Identify which cell holds the provided text, then report its [X, Y] central coordinate. 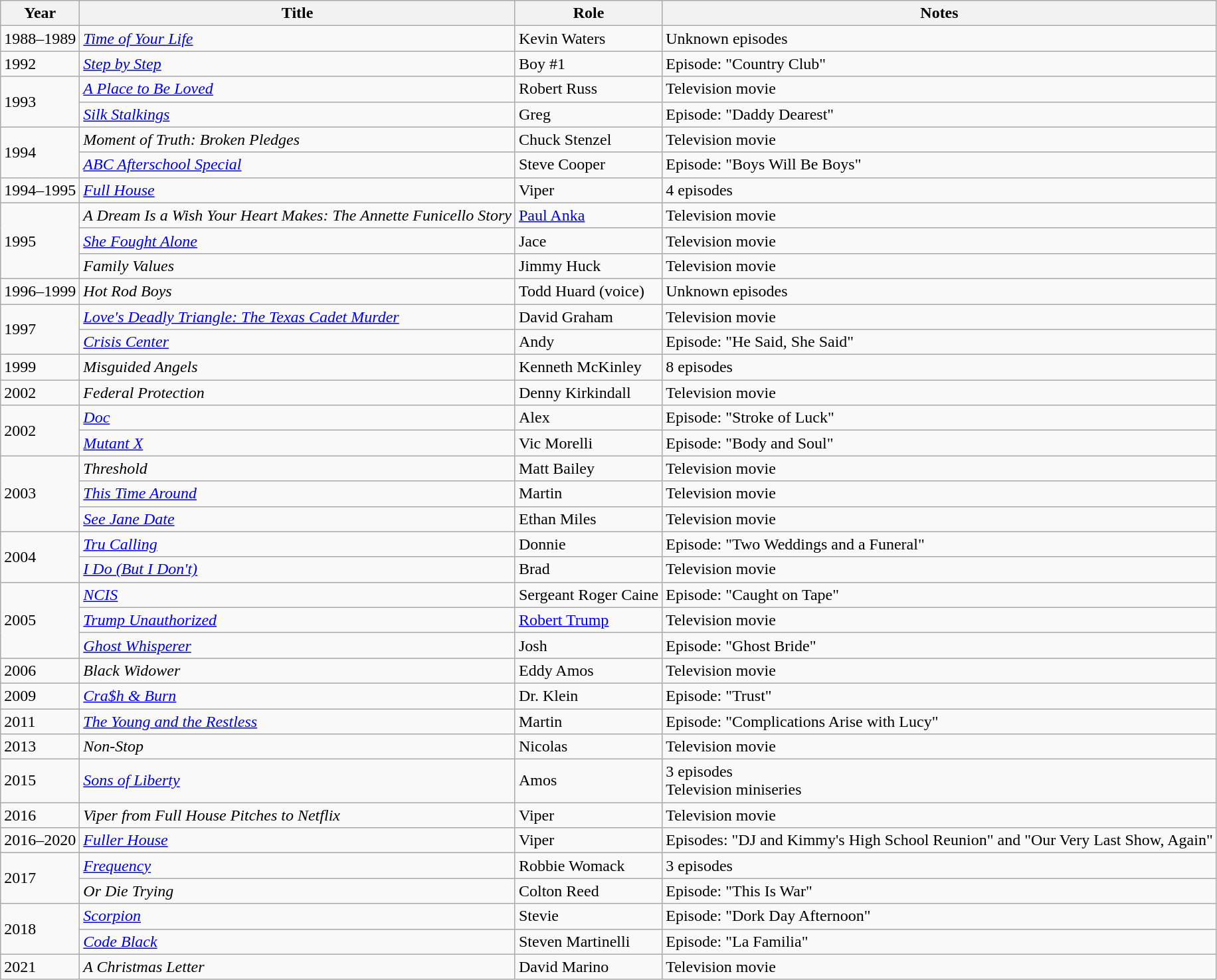
Frequency [298, 866]
1992 [40, 64]
Eddy Amos [589, 670]
1996–1999 [40, 291]
Amos [589, 781]
Cra$h & Burn [298, 696]
Sergeant Roger Caine [589, 595]
2004 [40, 557]
Episode: "Caught on Tape" [939, 595]
Stevie [589, 916]
Kevin Waters [589, 39]
Threshold [298, 468]
A Christmas Letter [298, 967]
Robbie Womack [589, 866]
Moment of Truth: Broken Pledges [298, 140]
Todd Huard (voice) [589, 291]
Hot Rod Boys [298, 291]
1993 [40, 102]
Time of Your Life [298, 39]
I Do (But I Don't) [298, 569]
Episode: "Trust" [939, 696]
3 episodes [939, 866]
Greg [589, 114]
4 episodes [939, 190]
2005 [40, 620]
She Fought Alone [298, 241]
Federal Protection [298, 393]
2011 [40, 721]
3 episodesTelevision miniseries [939, 781]
1999 [40, 367]
Andy [589, 342]
Misguided Angels [298, 367]
Episode: "Body and Soul" [939, 443]
Episode: "This Is War" [939, 891]
Fuller House [298, 840]
Robert Trump [589, 620]
Matt Bailey [589, 468]
2013 [40, 747]
See Jane Date [298, 519]
ABC Afterschool Special [298, 165]
Role [589, 13]
8 episodes [939, 367]
Nicolas [589, 747]
Viper from Full House Pitches to Netflix [298, 815]
Notes [939, 13]
Or Die Trying [298, 891]
Robert Russ [589, 89]
Donnie [589, 544]
1994–1995 [40, 190]
Episode: "Stroke of Luck" [939, 418]
2021 [40, 967]
Scorpion [298, 916]
This Time Around [298, 494]
Love's Deadly Triangle: The Texas Cadet Murder [298, 317]
2016 [40, 815]
Step by Step [298, 64]
Ghost Whisperer [298, 645]
Tru Calling [298, 544]
Trump Unauthorized [298, 620]
A Place to Be Loved [298, 89]
Colton Reed [589, 891]
2018 [40, 929]
Code Black [298, 941]
Episode: "He Said, She Said" [939, 342]
Ethan Miles [589, 519]
2015 [40, 781]
Denny Kirkindall [589, 393]
Kenneth McKinley [589, 367]
Black Widower [298, 670]
Year [40, 13]
Episode: "Daddy Dearest" [939, 114]
Title [298, 13]
2017 [40, 878]
2016–2020 [40, 840]
Paul Anka [589, 215]
NCIS [298, 595]
Non-Stop [298, 747]
1988–1989 [40, 39]
The Young and the Restless [298, 721]
David Graham [589, 317]
Steve Cooper [589, 165]
Jimmy Huck [589, 266]
A Dream Is a Wish Your Heart Makes: The Annette Funicello Story [298, 215]
Episode: "Country Club" [939, 64]
David Marino [589, 967]
Episode: "Complications Arise with Lucy" [939, 721]
Crisis Center [298, 342]
Family Values [298, 266]
Episode: "Ghost Bride" [939, 645]
1997 [40, 330]
2006 [40, 670]
Dr. Klein [589, 696]
Episode: "Two Weddings and a Funeral" [939, 544]
1994 [40, 152]
Mutant X [298, 443]
Chuck Stenzel [589, 140]
Steven Martinelli [589, 941]
Episode: "La Familia" [939, 941]
2009 [40, 696]
Full House [298, 190]
Jace [589, 241]
Boy #1 [589, 64]
Doc [298, 418]
1995 [40, 241]
2003 [40, 494]
Vic Morelli [589, 443]
Sons of Liberty [298, 781]
Josh [589, 645]
Episode: "Boys Will Be Boys" [939, 165]
Episode: "Dork Day Afternoon" [939, 916]
Alex [589, 418]
Silk Stalkings [298, 114]
Episodes: "DJ and Kimmy's High School Reunion" and "Our Very Last Show, Again" [939, 840]
Brad [589, 569]
